Identify which cell holds the provided text, then report its (x, y) central coordinate. 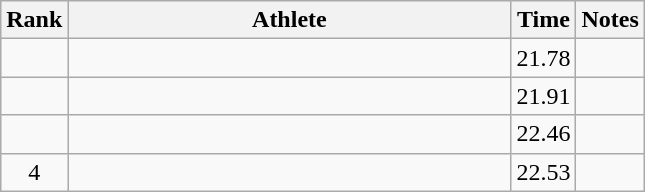
Rank (34, 20)
22.53 (544, 172)
21.91 (544, 96)
Athlete (290, 20)
Notes (610, 20)
4 (34, 172)
22.46 (544, 134)
Time (544, 20)
21.78 (544, 58)
